Detect which cell encompasses the target text, then output its (x, y) center coordinate. 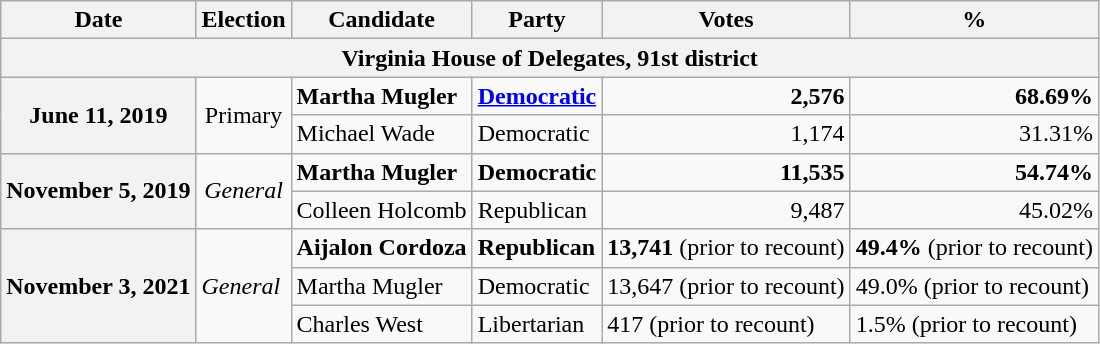
1.5% (prior to recount) (974, 324)
49.0% (prior to recount) (974, 286)
417 (prior to recount) (726, 324)
9,487 (726, 210)
Libertarian (537, 324)
% (974, 20)
June 11, 2019 (98, 115)
Aijalon Cordoza (382, 248)
November 3, 2021 (98, 286)
31.31% (974, 134)
Party (537, 20)
13,741 (prior to recount) (726, 248)
November 5, 2019 (98, 191)
Charles West (382, 324)
Virginia House of Delegates, 91st district (550, 58)
Michael Wade (382, 134)
11,535 (726, 172)
Candidate (382, 20)
54.74% (974, 172)
49.4% (prior to recount) (974, 248)
Votes (726, 20)
Primary (244, 115)
13,647 (prior to recount) (726, 286)
1,174 (726, 134)
45.02% (974, 210)
Election (244, 20)
68.69% (974, 96)
2,576 (726, 96)
Colleen Holcomb (382, 210)
Date (98, 20)
